Locate the cell with the specified text and output its (X, Y) center coordinate. 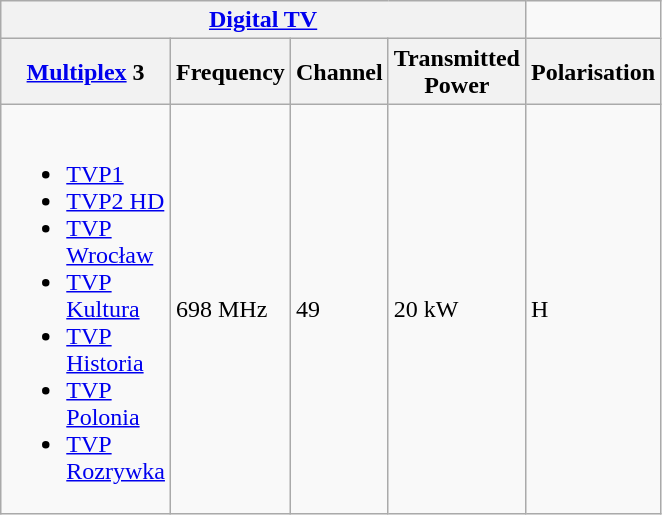
Channel (339, 72)
Multiplex 3 (86, 72)
698 MHz (230, 309)
49 (339, 309)
Frequency (230, 72)
Polarisation (592, 72)
20 kW (456, 309)
TVP1TVP2 HDTVP WrocławTVP KulturaTVP HistoriaTVP PoloniaTVP Rozrywka (86, 309)
H (592, 309)
Digital TV (264, 20)
Transmitted Power (456, 72)
